Scan for the cell matching the given text and deliver its (x, y) coordinate at center. 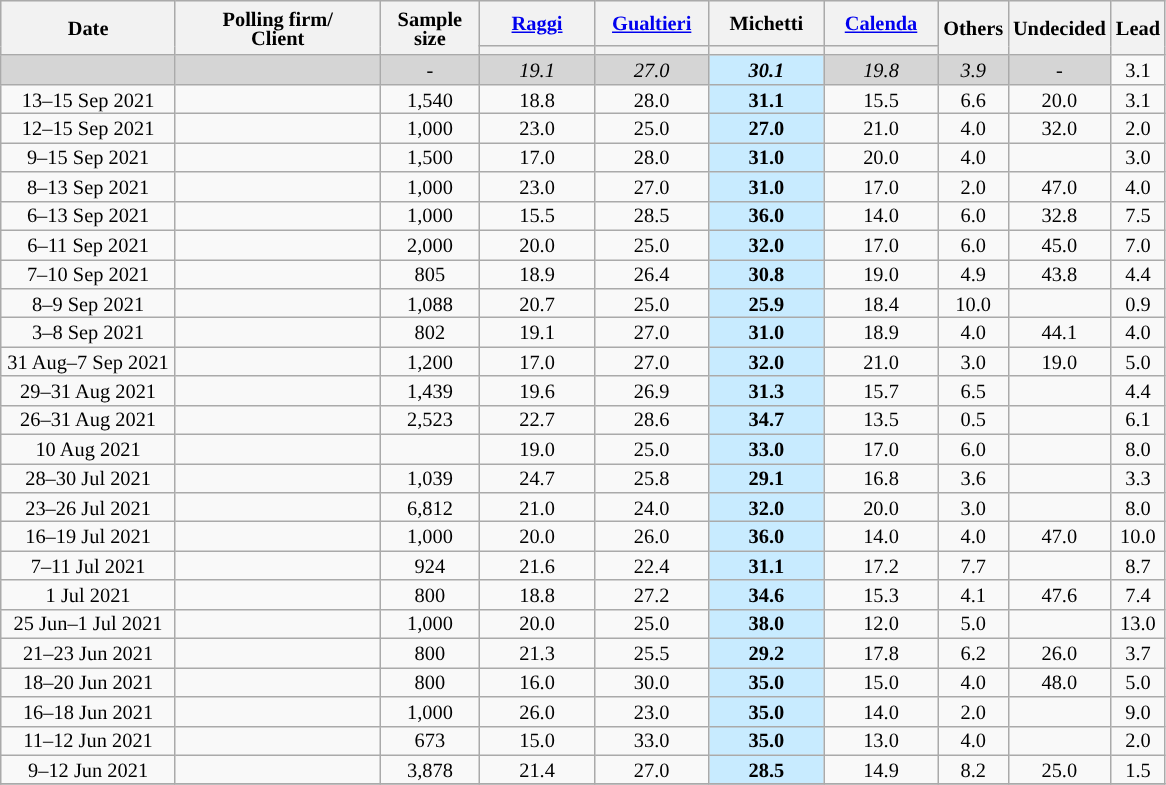
28–30 Jul 2021 (88, 478)
924 (430, 566)
3,878 (430, 770)
18.4 (882, 302)
1,088 (430, 302)
Michetti (766, 22)
802 (430, 332)
0.9 (1138, 302)
12.0 (882, 624)
Raggi (538, 22)
7.7 (973, 566)
6.1 (1138, 420)
1.5 (1138, 770)
0.5 (973, 420)
47.6 (1060, 594)
26.4 (652, 274)
31 Aug–7 Sep 2021 (88, 362)
21.6 (538, 566)
Lead (1138, 28)
Others (973, 28)
1 Jul 2021 (88, 594)
24.7 (538, 478)
8–9 Sep 2021 (88, 302)
13.5 (882, 420)
28.6 (652, 420)
16–19 Jul 2021 (88, 536)
29–31 Aug 2021 (88, 390)
7–10 Sep 2021 (88, 274)
1,200 (430, 362)
22.7 (538, 420)
10 Aug 2021 (88, 448)
16.8 (882, 478)
Polling firm/Client (278, 28)
38.0 (766, 624)
4.1 (973, 594)
Sample size (430, 28)
23–26 Jul 2021 (88, 506)
21.3 (538, 652)
1,540 (430, 98)
30.8 (766, 274)
17.2 (882, 566)
2,523 (430, 420)
8–13 Sep 2021 (88, 186)
27.2 (652, 594)
7.4 (1138, 594)
32.8 (1060, 216)
3.3 (1138, 478)
26.9 (652, 390)
7–11 Jul 2021 (88, 566)
4.9 (973, 274)
48.0 (1060, 682)
19.6 (538, 390)
24.0 (652, 506)
8.2 (973, 770)
29.1 (766, 478)
6,812 (430, 506)
9.0 (1138, 710)
16.0 (538, 682)
34.7 (766, 420)
43.8 (1060, 274)
45.0 (1060, 244)
6.6 (973, 98)
805 (430, 274)
1,439 (430, 390)
8.7 (1138, 566)
Gualtieri (652, 22)
6–13 Sep 2021 (88, 216)
1,039 (430, 478)
25.5 (652, 652)
Date (88, 28)
25.9 (766, 302)
44.1 (1060, 332)
12–15 Sep 2021 (88, 128)
31.3 (766, 390)
26–31 Aug 2021 (88, 420)
16–18 Jun 2021 (88, 710)
14.9 (882, 770)
3.9 (973, 70)
13–15 Sep 2021 (88, 98)
15.3 (882, 594)
Undecided (1060, 28)
15.7 (882, 390)
18–20 Jun 2021 (88, 682)
9–12 Jun 2021 (88, 770)
1,500 (430, 156)
Calenda (882, 22)
6.5 (973, 390)
7.0 (1138, 244)
673 (430, 740)
30.0 (652, 682)
30.1 (766, 70)
3–8 Sep 2021 (88, 332)
2,000 (430, 244)
21–23 Jun 2021 (88, 652)
3.6 (973, 478)
6–11 Sep 2021 (88, 244)
3.7 (1138, 652)
22.4 (652, 566)
34.6 (766, 594)
29.2 (766, 652)
6.2 (973, 652)
20.7 (538, 302)
9–15 Sep 2021 (88, 156)
21.4 (538, 770)
25 Jun–1 Jul 2021 (88, 624)
11–12 Jun 2021 (88, 740)
17.8 (882, 652)
25.8 (652, 478)
7.5 (1138, 216)
19.8 (882, 70)
